Scan for the cell matching the given text and deliver its [x, y] coordinate at center. 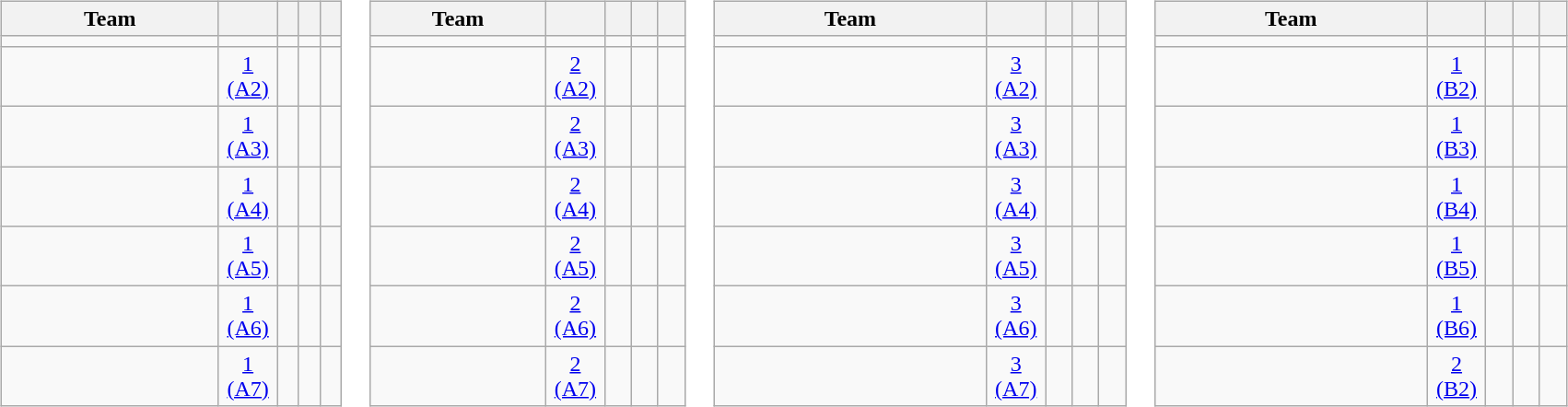
3 (A5) [1016, 256]
2 (A7) [576, 376]
1 (B5) [1457, 256]
2 (A5) [576, 256]
1 (B3) [1457, 136]
1 (B6) [1457, 317]
3 (A4) [1016, 195]
3 (A7) [1016, 376]
2 (A3) [576, 136]
2 (B2) [1457, 376]
1 (A3) [248, 136]
3 (A3) [1016, 136]
2 (A2) [576, 76]
1 (A2) [248, 76]
2 (A4) [576, 195]
2 (A6) [576, 317]
3 (A2) [1016, 76]
1 (A6) [248, 317]
1 (A4) [248, 195]
3 (A6) [1016, 317]
1 (B2) [1457, 76]
1 (A7) [248, 376]
1 (B4) [1457, 195]
1 (A5) [248, 256]
